Return the (X, Y) coordinate for the center point of the cell that contains the specified text.  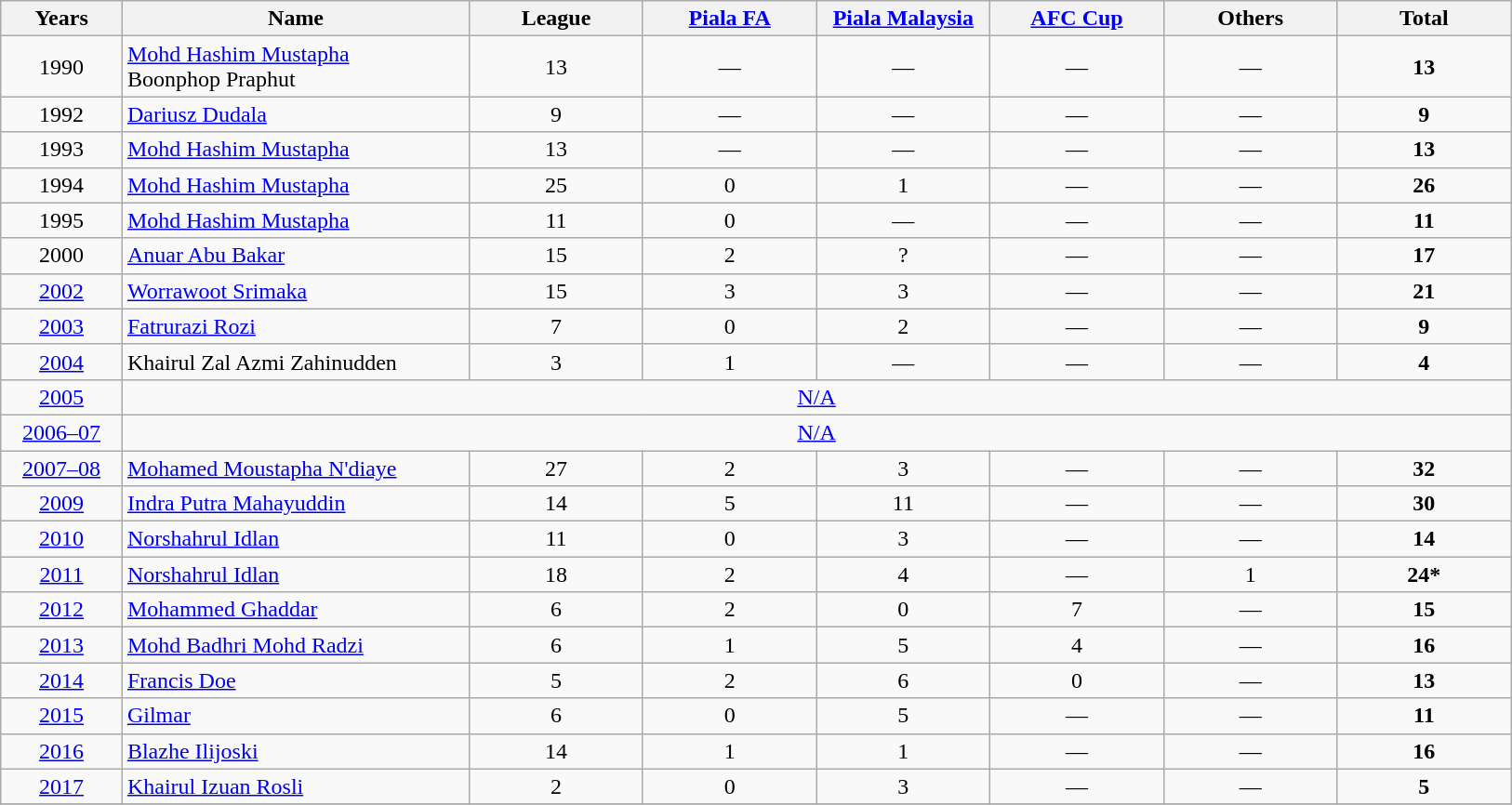
Mohd Badhri Mohd Radzi (296, 645)
Gilmar (296, 716)
Indra Putra Mahayuddin (296, 504)
Khairul Zal Azmi Zahinudden (296, 362)
Mohd Hashim Mustapha Boonphop Praphut (296, 67)
Dariusz Dudala (296, 114)
AFC Cup (1077, 19)
2007–08 (61, 468)
Mohamed Moustapha N'diaye (296, 468)
2003 (61, 326)
Piala Malaysia (904, 19)
2017 (61, 786)
2005 (61, 397)
2006–07 (61, 432)
30 (1425, 504)
21 (1425, 291)
2009 (61, 504)
1995 (61, 220)
24* (1425, 574)
2016 (61, 751)
1994 (61, 185)
26 (1425, 185)
2004 (61, 362)
2013 (61, 645)
1990 (61, 67)
? (904, 256)
25 (556, 185)
2000 (61, 256)
2010 (61, 539)
Piala FA (729, 19)
Worrawoot Srimaka (296, 291)
2014 (61, 680)
2011 (61, 574)
Blazhe Ilijoski (296, 751)
1992 (61, 114)
Fatrurazi Rozi (296, 326)
32 (1425, 468)
Years (61, 19)
2015 (61, 716)
Total (1425, 19)
2002 (61, 291)
18 (556, 574)
Anuar Abu Bakar (296, 256)
1993 (61, 150)
27 (556, 468)
Others (1250, 19)
League (556, 19)
Khairul Izuan Rosli (296, 786)
Mohammed Ghaddar (296, 610)
2012 (61, 610)
Name (296, 19)
17 (1425, 256)
Francis Doe (296, 680)
